Determine the [X, Y] coordinate at the center of the cell enclosing the given text.  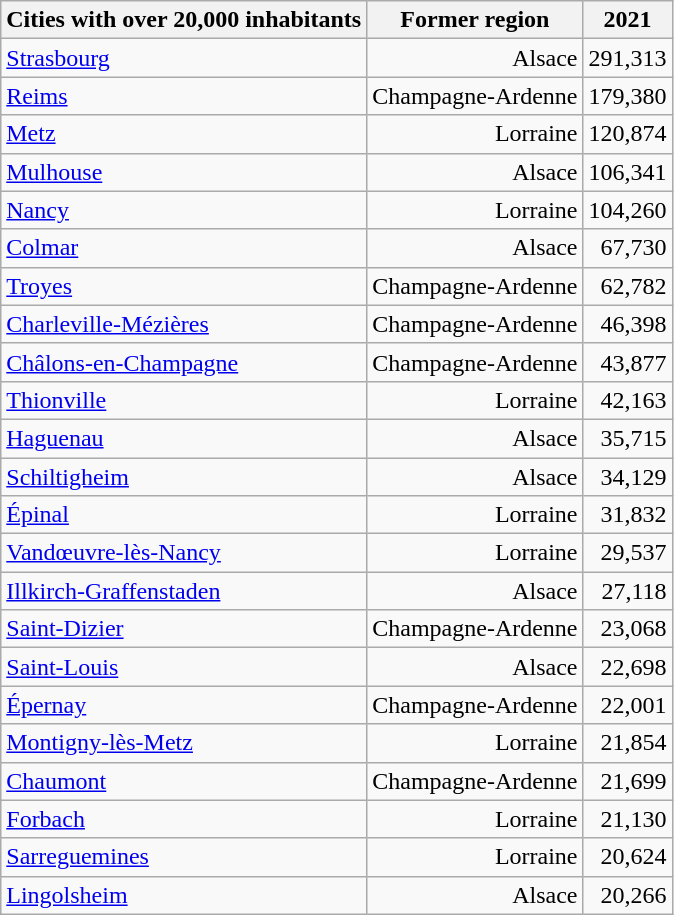
Metz [184, 134]
46,398 [628, 324]
31,832 [628, 515]
22,698 [628, 667]
Mulhouse [184, 172]
Épernay [184, 705]
67,730 [628, 248]
21,699 [628, 781]
104,260 [628, 210]
179,380 [628, 96]
20,624 [628, 857]
Schiltigheim [184, 477]
Nancy [184, 210]
Montigny-lès-Metz [184, 743]
Illkirch-Graffenstaden [184, 591]
62,782 [628, 286]
Thionville [184, 400]
34,129 [628, 477]
Lingolsheim [184, 895]
29,537 [628, 553]
21,130 [628, 819]
Reims [184, 96]
Vandœuvre-lès-Nancy [184, 553]
Sarreguemines [184, 857]
35,715 [628, 438]
27,118 [628, 591]
Charleville-Mézières [184, 324]
Saint-Dizier [184, 629]
Troyes [184, 286]
Colmar [184, 248]
43,877 [628, 362]
Chaumont [184, 781]
Haguenau [184, 438]
23,068 [628, 629]
2021 [628, 20]
42,163 [628, 400]
22,001 [628, 705]
Forbach [184, 819]
Épinal [184, 515]
21,854 [628, 743]
Saint-Louis [184, 667]
20,266 [628, 895]
106,341 [628, 172]
291,313 [628, 58]
Cities with over 20,000 inhabitants [184, 20]
Strasbourg [184, 58]
Châlons-en-Champagne [184, 362]
120,874 [628, 134]
Former region [475, 20]
